Provide the (x, y) coordinate of the cell's center where the given text is located.  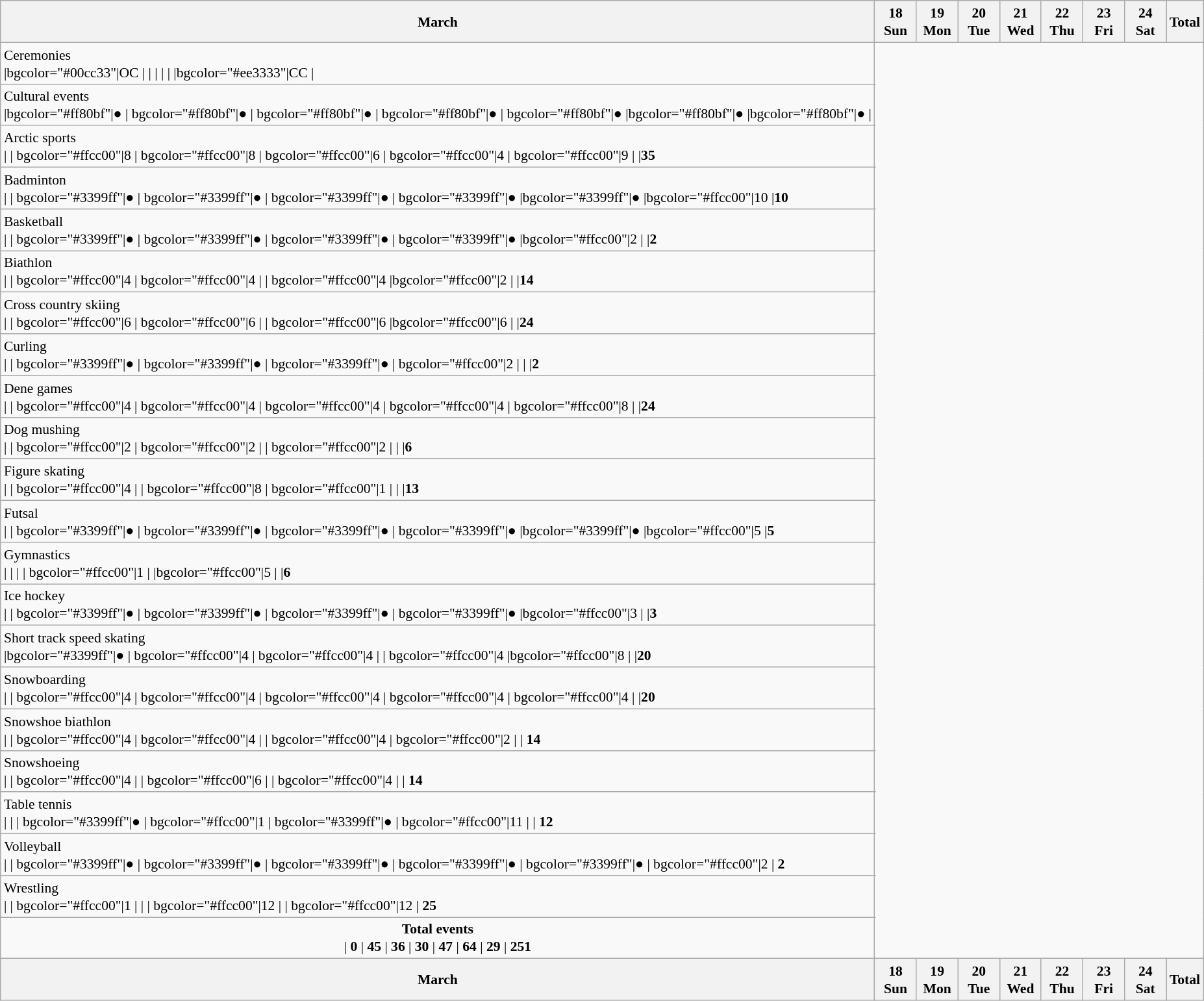
Figure skating| | bgcolor="#ffcc00"|4 | | bgcolor="#ffcc00"|8 | bgcolor="#ffcc00"|1 | | |13 (438, 479)
Table tennis| | | bgcolor="#3399ff"|● | bgcolor="#ffcc00"|1 | bgcolor="#3399ff"|● | bgcolor="#ffcc00"|11 | | 12 (438, 813)
Wrestling| | bgcolor="#ffcc00"|1 | | | bgcolor="#ffcc00"|12 | | bgcolor="#ffcc00"|12 | 25 (438, 896)
Snowshoeing| | bgcolor="#ffcc00"|4 | | bgcolor="#ffcc00"|6 | | bgcolor="#ffcc00"|4 | | 14 (438, 771)
Biathlon| | bgcolor="#ffcc00"|4 | bgcolor="#ffcc00"|4 | | bgcolor="#ffcc00"|4 |bgcolor="#ffcc00"|2 | |14 (438, 272)
Dog mushing| | bgcolor="#ffcc00"|2 | bgcolor="#ffcc00"|2 | | bgcolor="#ffcc00"|2 | | |6 (438, 438)
Volleyball| | bgcolor="#3399ff"|● | bgcolor="#3399ff"|● | bgcolor="#3399ff"|● | bgcolor="#3399ff"|● | bgcolor="#3399ff"|● | bgcolor="#ffcc00"|2 | 2 (438, 854)
Badminton| | bgcolor="#3399ff"|● | bgcolor="#3399ff"|● | bgcolor="#3399ff"|● | bgcolor="#3399ff"|● |bgcolor="#3399ff"|● |bgcolor="#ffcc00"|10 |10 (438, 188)
Futsal| | bgcolor="#3399ff"|● | bgcolor="#3399ff"|● | bgcolor="#3399ff"|● | bgcolor="#3399ff"|● |bgcolor="#3399ff"|● |bgcolor="#ffcc00"|5 |5 (438, 521)
Ceremonies|bgcolor="#00cc33"|OC | | | | | |bgcolor="#ee3333"|CC | (438, 63)
Snowshoe biathlon| | bgcolor="#ffcc00"|4 | bgcolor="#ffcc00"|4 | | bgcolor="#ffcc00"|4 | bgcolor="#ffcc00"|2 | | 14 (438, 729)
Curling| | bgcolor="#3399ff"|● | bgcolor="#3399ff"|● | bgcolor="#3399ff"|● | bgcolor="#ffcc00"|2 | | |2 (438, 355)
Basketball| | bgcolor="#3399ff"|● | bgcolor="#3399ff"|● | bgcolor="#3399ff"|● | bgcolor="#3399ff"|● |bgcolor="#ffcc00"|2 | |2 (438, 229)
Dene games| | bgcolor="#ffcc00"|4 | bgcolor="#ffcc00"|4 | bgcolor="#ffcc00"|4 | bgcolor="#ffcc00"|4 | bgcolor="#ffcc00"|8 | |24 (438, 396)
Total events| 0 | 45 | 36 | 30 | 47 | 64 | 29 | 251 (438, 938)
Gymnastics| | | | bgcolor="#ffcc00"|1 | |bgcolor="#ffcc00"|5 | |6 (438, 563)
Ice hockey| | bgcolor="#3399ff"|● | bgcolor="#3399ff"|● | bgcolor="#3399ff"|● | bgcolor="#3399ff"|● |bgcolor="#ffcc00"|3 | |3 (438, 604)
Cross country skiing| | bgcolor="#ffcc00"|6 | bgcolor="#ffcc00"|6 | | bgcolor="#ffcc00"|6 |bgcolor="#ffcc00"|6 | |24 (438, 313)
Short track speed skating|bgcolor="#3399ff"|● | bgcolor="#ffcc00"|4 | bgcolor="#ffcc00"|4 | | bgcolor="#ffcc00"|4 |bgcolor="#ffcc00"|8 | |20 (438, 646)
Snowboarding| | bgcolor="#ffcc00"|4 | bgcolor="#ffcc00"|4 | bgcolor="#ffcc00"|4 | bgcolor="#ffcc00"|4 | bgcolor="#ffcc00"|4 | |20 (438, 688)
Arctic sports| | bgcolor="#ffcc00"|8 | bgcolor="#ffcc00"|8 | bgcolor="#ffcc00"|6 | bgcolor="#ffcc00"|4 | bgcolor="#ffcc00"|9 | |35 (438, 146)
